Detect which cell encompasses the target text, then output its [X, Y] center coordinate. 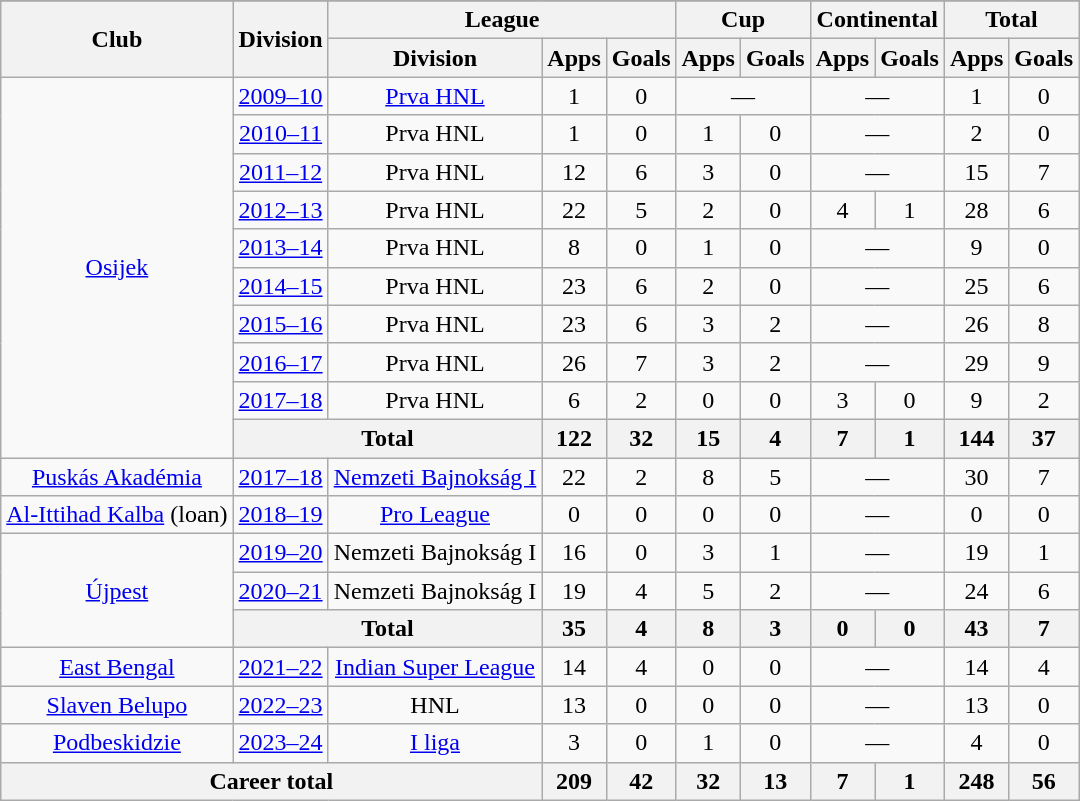
2014–15 [280, 286]
League [502, 20]
2013–14 [280, 248]
2012–13 [280, 210]
30 [976, 477]
Pro League [435, 515]
2011–12 [280, 172]
16 [574, 553]
144 [976, 438]
248 [976, 781]
Club [117, 39]
Osijek [117, 268]
East Bengal [117, 667]
43 [976, 629]
HNL [435, 705]
28 [976, 210]
122 [574, 438]
2019–20 [280, 553]
25 [976, 286]
Puskás Akadémia [117, 477]
I liga [435, 743]
2010–11 [280, 134]
35 [574, 629]
42 [641, 781]
Al-Ittihad Kalba (loan) [117, 515]
209 [574, 781]
Slaven Belupo [117, 705]
2016–17 [280, 362]
Cup [743, 20]
2021–22 [280, 667]
2015–16 [280, 324]
37 [1044, 438]
Continental [877, 20]
29 [976, 362]
Podbeskidzie [117, 743]
56 [1044, 781]
2018–19 [280, 515]
Indian Super League [435, 667]
24 [976, 591]
2020–21 [280, 591]
12 [574, 172]
Újpest [117, 591]
2009–10 [280, 96]
2023–24 [280, 743]
2022–23 [280, 705]
Career total [272, 781]
